Return (x, y) of the center of cell containing provided text 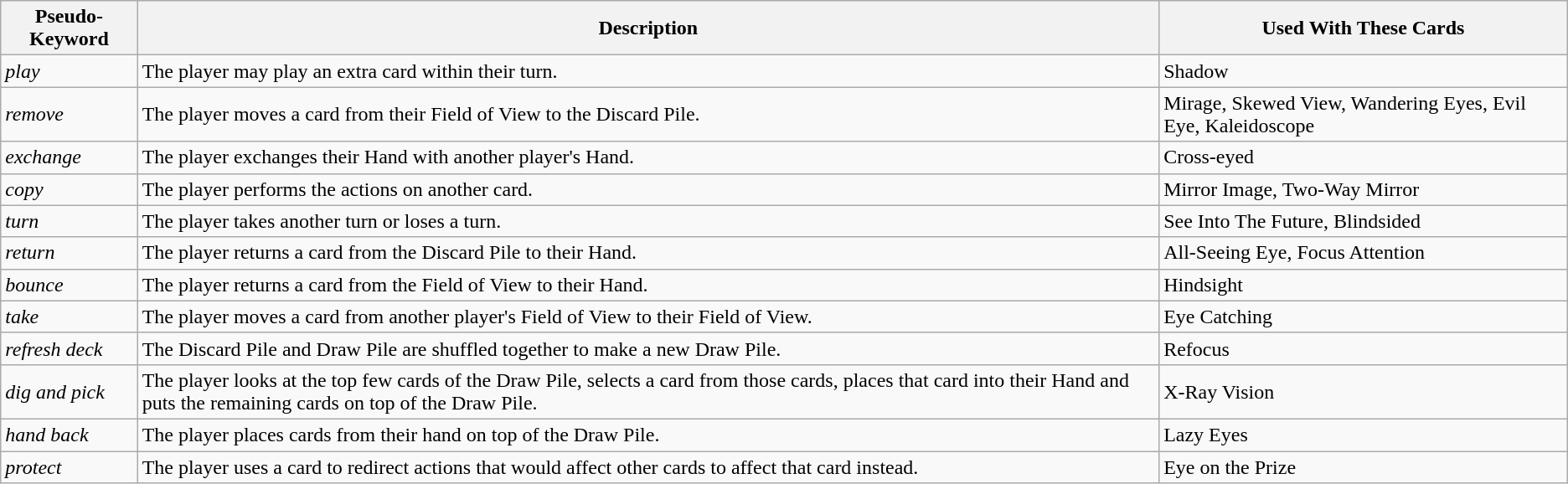
Used With These Cards (1364, 28)
The player uses a card to redirect actions that would affect other cards to affect that card instead. (648, 466)
The player places cards from their hand on top of the Draw Pile. (648, 435)
turn (69, 221)
Mirror Image, Two-Way Mirror (1364, 189)
The player returns a card from the Field of View to their Hand. (648, 285)
Pseudo-Keyword (69, 28)
play (69, 71)
return (69, 253)
take (69, 317)
refresh deck (69, 348)
The player takes another turn or loses a turn. (648, 221)
Hindsight (1364, 285)
X-Ray Vision (1364, 392)
The player may play an extra card within their turn. (648, 71)
dig and pick (69, 392)
Eye on the Prize (1364, 466)
Cross-eyed (1364, 157)
The player moves a card from their Field of View to the Discard Pile. (648, 114)
Mirage, Skewed View, Wandering Eyes, Evil Eye, Kaleidoscope (1364, 114)
The player exchanges their Hand with another player's Hand. (648, 157)
See Into The Future, Blindsided (1364, 221)
Refocus (1364, 348)
The player performs the actions on another card. (648, 189)
Lazy Eyes (1364, 435)
The player moves a card from another player's Field of View to their Field of View. (648, 317)
All-Seeing Eye, Focus Attention (1364, 253)
copy (69, 189)
exchange (69, 157)
The Discard Pile and Draw Pile are shuffled together to make a new Draw Pile. (648, 348)
protect (69, 466)
remove (69, 114)
Shadow (1364, 71)
The player returns a card from the Discard Pile to their Hand. (648, 253)
Description (648, 28)
Eye Catching (1364, 317)
bounce (69, 285)
hand back (69, 435)
